Identify which cell holds the provided text, then report its [X, Y] central coordinate. 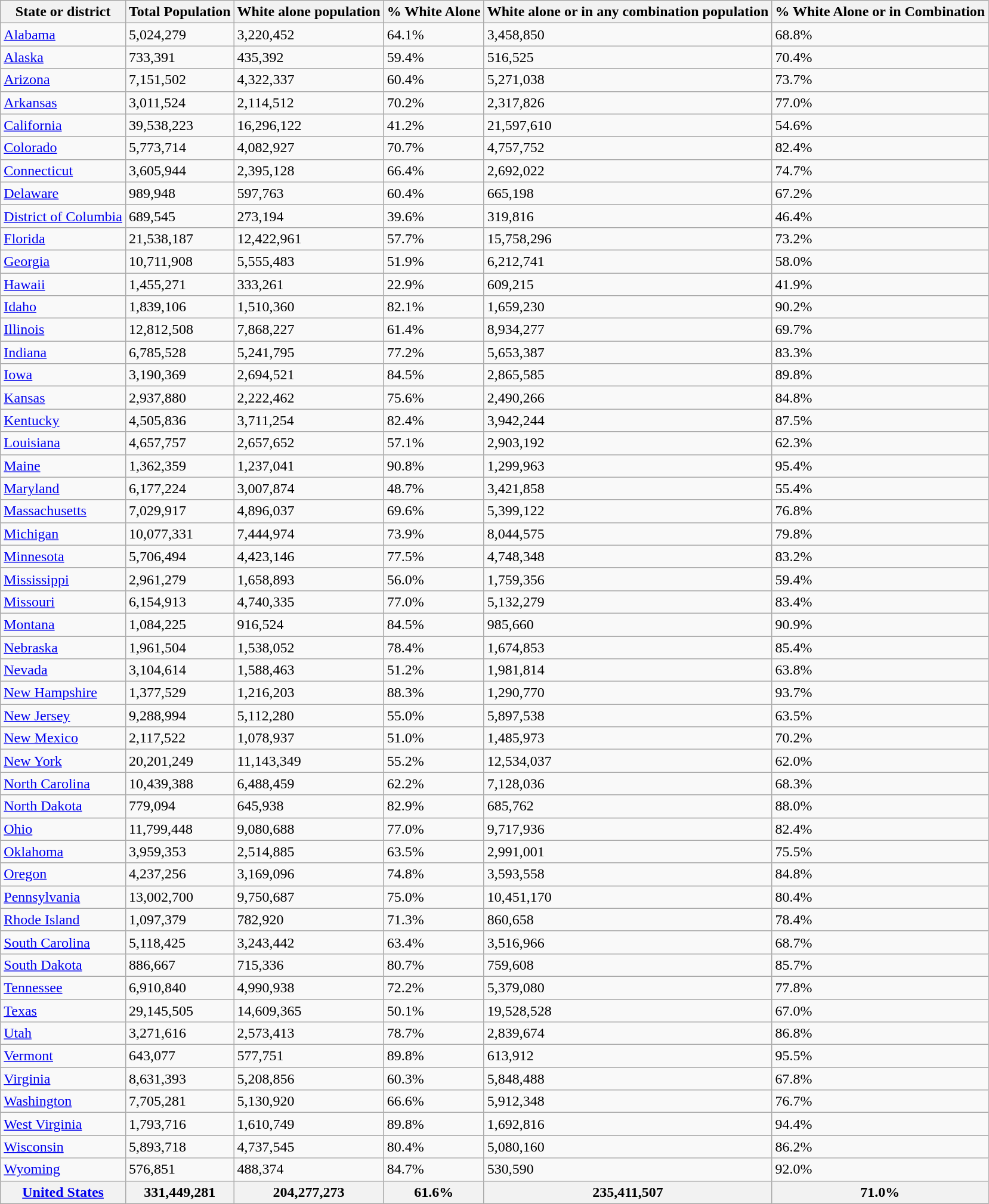
1,455,271 [180, 284]
White alone or in any combination population [628, 12]
235,411,507 [628, 1192]
75.5% [880, 852]
11,143,349 [309, 761]
84.7% [434, 1169]
68.3% [880, 784]
55.2% [434, 761]
51.2% [434, 670]
88.3% [434, 693]
55.0% [434, 716]
273,194 [309, 216]
2,114,512 [309, 103]
70.7% [434, 148]
1,659,230 [628, 307]
1,290,770 [628, 693]
5,848,488 [628, 1079]
4,757,752 [628, 148]
69.7% [880, 330]
14,609,365 [309, 1011]
Arkansas [63, 103]
54.6% [880, 125]
16,296,122 [309, 125]
South Carolina [63, 942]
67.8% [880, 1079]
2,490,266 [628, 398]
41.9% [880, 284]
76.7% [880, 1101]
989,948 [180, 193]
Virginia [63, 1079]
1,759,356 [628, 579]
61.4% [434, 330]
Arizona [63, 80]
1,377,529 [180, 693]
Missouri [63, 602]
4,990,938 [309, 988]
5,773,714 [180, 148]
5,118,425 [180, 942]
319,816 [628, 216]
67.0% [880, 1011]
4,322,337 [309, 80]
5,241,795 [309, 352]
3,711,254 [309, 420]
1,097,379 [180, 920]
435,392 [309, 57]
83.3% [880, 352]
70.4% [880, 57]
Montana [63, 624]
State or district [63, 12]
95.4% [880, 466]
1,793,716 [180, 1124]
Nebraska [63, 647]
50.1% [434, 1011]
1,078,937 [309, 738]
643,077 [180, 1056]
1,610,749 [309, 1124]
Wyoming [63, 1169]
1,216,203 [309, 693]
4,740,335 [309, 602]
63.8% [880, 670]
United States [63, 1192]
Rhode Island [63, 920]
55.4% [880, 488]
2,222,462 [309, 398]
2,317,826 [628, 103]
51.0% [434, 738]
8,934,277 [628, 330]
779,094 [180, 806]
Oklahoma [63, 852]
85.4% [880, 647]
2,657,652 [309, 443]
860,658 [628, 920]
5,379,080 [628, 988]
3,271,616 [180, 1033]
Maryland [63, 488]
1,299,963 [628, 466]
3,007,874 [309, 488]
1,692,816 [628, 1124]
5,893,718 [180, 1147]
19,528,528 [628, 1011]
4,748,348 [628, 556]
530,590 [628, 1169]
3,011,524 [180, 103]
7,705,281 [180, 1101]
4,657,757 [180, 443]
Alaska [63, 57]
Maine [63, 466]
Mississippi [63, 579]
Michigan [63, 534]
87.5% [880, 420]
5,271,038 [628, 80]
12,534,037 [628, 761]
Nevada [63, 670]
77.2% [434, 352]
21,597,610 [628, 125]
Kansas [63, 398]
576,851 [180, 1169]
11,799,448 [180, 829]
62.0% [880, 761]
North Carolina [63, 784]
5,208,856 [309, 1079]
71.3% [434, 920]
Ohio [63, 829]
75.6% [434, 398]
597,763 [309, 193]
331,449,281 [180, 1192]
61.6% [434, 1192]
New Hampshire [63, 693]
12,812,508 [180, 330]
Oregon [63, 874]
Delaware [63, 193]
4,082,927 [309, 148]
5,132,279 [628, 602]
82.9% [434, 806]
46.4% [880, 216]
8,631,393 [180, 1079]
6,212,741 [628, 261]
57.7% [434, 239]
3,942,244 [628, 420]
782,920 [309, 920]
5,130,920 [309, 1101]
93.7% [880, 693]
1,981,814 [628, 670]
916,524 [309, 624]
8,044,575 [628, 534]
21,538,187 [180, 239]
5,912,348 [628, 1101]
6,910,840 [180, 988]
74.7% [880, 171]
7,029,917 [180, 511]
1,362,359 [180, 466]
District of Columbia [63, 216]
1,674,853 [628, 647]
3,516,966 [628, 942]
39.6% [434, 216]
6,177,224 [180, 488]
62.2% [434, 784]
Massachusetts [63, 511]
1,839,106 [180, 307]
51.9% [434, 261]
Vermont [63, 1056]
New Mexico [63, 738]
665,198 [628, 193]
North Dakota [63, 806]
72.2% [434, 988]
609,215 [628, 284]
79.8% [880, 534]
5,653,387 [628, 352]
Total Population [180, 12]
Indiana [63, 352]
Georgia [63, 261]
2,692,022 [628, 171]
1,485,973 [628, 738]
22.9% [434, 284]
3,243,442 [309, 942]
9,717,936 [628, 829]
715,336 [309, 965]
Colorado [63, 148]
2,117,522 [180, 738]
7,444,974 [309, 534]
2,937,880 [180, 398]
2,573,413 [309, 1033]
Florida [63, 239]
39,538,223 [180, 125]
4,505,836 [180, 420]
4,423,146 [309, 556]
71.0% [880, 1192]
77.5% [434, 556]
9,288,994 [180, 716]
5,897,538 [628, 716]
Idaho [63, 307]
73.7% [880, 80]
6,154,913 [180, 602]
88.0% [880, 806]
62.3% [880, 443]
92.0% [880, 1169]
1,237,041 [309, 466]
7,868,227 [309, 330]
Tennessee [63, 988]
333,261 [309, 284]
10,711,908 [180, 261]
13,002,700 [180, 897]
3,959,353 [180, 852]
6,785,528 [180, 352]
1,588,463 [309, 670]
Washington [63, 1101]
69.6% [434, 511]
86.8% [880, 1033]
Connecticut [63, 171]
West Virginia [63, 1124]
886,667 [180, 965]
9,750,687 [309, 897]
2,961,279 [180, 579]
985,660 [628, 624]
4,737,545 [309, 1147]
1,510,360 [309, 307]
94.4% [880, 1124]
85.7% [880, 965]
76.8% [880, 511]
57.1% [434, 443]
685,762 [628, 806]
Pennsylvania [63, 897]
California [63, 125]
733,391 [180, 57]
3,605,944 [180, 171]
3,593,558 [628, 874]
White alone population [309, 12]
7,151,502 [180, 80]
South Dakota [63, 965]
Louisiana [63, 443]
29,145,505 [180, 1011]
2,514,885 [309, 852]
3,190,369 [180, 375]
2,991,001 [628, 852]
5,555,483 [309, 261]
1,538,052 [309, 647]
Illinois [63, 330]
41.2% [434, 125]
75.0% [434, 897]
5,080,160 [628, 1147]
9,080,688 [309, 829]
Wisconsin [63, 1147]
Utah [63, 1033]
48.7% [434, 488]
% White Alone or in Combination [880, 12]
5,706,494 [180, 556]
10,077,331 [180, 534]
90.9% [880, 624]
577,751 [309, 1056]
New Jersey [63, 716]
1,084,225 [180, 624]
10,439,388 [180, 784]
516,525 [628, 57]
15,758,296 [628, 239]
58.0% [880, 261]
5,399,122 [628, 511]
83.4% [880, 602]
% White Alone [434, 12]
5,112,280 [309, 716]
4,237,256 [180, 874]
3,421,858 [628, 488]
1,658,893 [309, 579]
Hawaii [63, 284]
2,865,585 [628, 375]
2,694,521 [309, 375]
6,488,459 [309, 784]
64.1% [434, 35]
86.2% [880, 1147]
95.5% [880, 1056]
Alabama [63, 35]
73.9% [434, 534]
2,903,192 [628, 443]
3,458,850 [628, 35]
Kentucky [63, 420]
3,169,096 [309, 874]
80.7% [434, 965]
68.7% [880, 942]
90.8% [434, 466]
5,024,279 [180, 35]
759,608 [628, 965]
4,896,037 [309, 511]
2,839,674 [628, 1033]
73.2% [880, 239]
67.2% [880, 193]
3,220,452 [309, 35]
204,277,273 [309, 1192]
66.4% [434, 171]
90.2% [880, 307]
New York [63, 761]
3,104,614 [180, 670]
56.0% [434, 579]
66.6% [434, 1101]
12,422,961 [309, 239]
1,961,504 [180, 647]
7,128,036 [628, 784]
Texas [63, 1011]
74.8% [434, 874]
83.2% [880, 556]
2,395,128 [309, 171]
Iowa [63, 375]
63.4% [434, 942]
10,451,170 [628, 897]
60.3% [434, 1079]
68.8% [880, 35]
689,545 [180, 216]
Minnesota [63, 556]
82.1% [434, 307]
20,201,249 [180, 761]
613,912 [628, 1056]
78.7% [434, 1033]
77.8% [880, 988]
488,374 [309, 1169]
645,938 [309, 806]
